Determine the (x, y) coordinate at the center of the cell enclosing the given text.  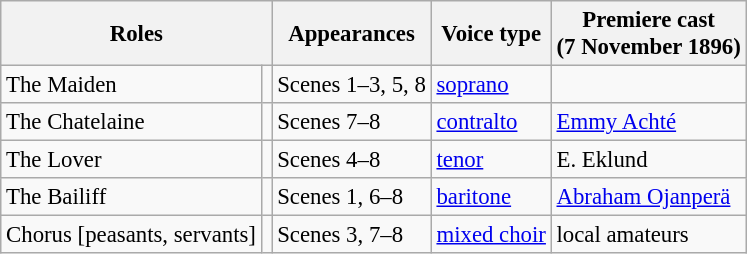
Roles (136, 34)
Abraham Ojanperä (648, 197)
Voice type (491, 34)
Chorus [peasants, servants] (132, 235)
The Chatelaine (132, 122)
The Maiden (132, 85)
The Bailiff (132, 197)
mixed choir (491, 235)
E. Eklund (648, 160)
Appearances (352, 34)
tenor (491, 160)
Scenes 3, 7–8 (352, 235)
baritone (491, 197)
Emmy Achté (648, 122)
Scenes 1, 6–8 (352, 197)
soprano (491, 85)
contralto (491, 122)
local amateurs (648, 235)
Scenes 1–3, 5, 8 (352, 85)
Scenes 7–8 (352, 122)
Scenes 4–8 (352, 160)
The Lover (132, 160)
Premiere cast(7 November 1896) (648, 34)
